Search for the cell housing the specified text and yield its (x, y) center coordinate. 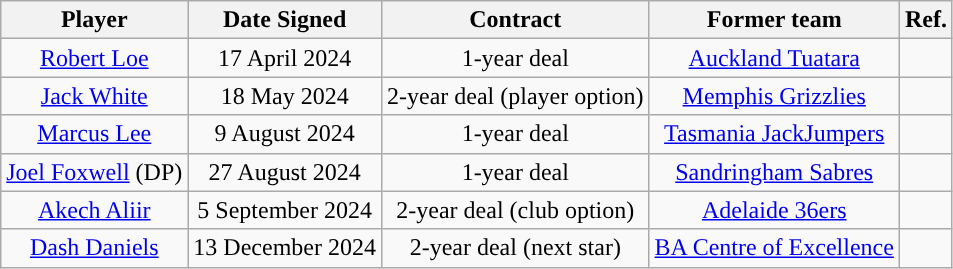
2-year deal (player option) (515, 96)
17 April 2024 (285, 58)
18 May 2024 (285, 96)
Auckland Tuatara (774, 58)
BA Centre of Excellence (774, 248)
Former team (774, 20)
27 August 2024 (285, 172)
Sandringham Sabres (774, 172)
2-year deal (club option) (515, 210)
Jack White (94, 96)
Tasmania JackJumpers (774, 134)
Contract (515, 20)
9 August 2024 (285, 134)
Ref. (926, 20)
Adelaide 36ers (774, 210)
Dash Daniels (94, 248)
2-year deal (next star) (515, 248)
13 December 2024 (285, 248)
Player (94, 20)
Memphis Grizzlies (774, 96)
Marcus Lee (94, 134)
Akech Aliir (94, 210)
Date Signed (285, 20)
5 September 2024 (285, 210)
Robert Loe (94, 58)
Joel Foxwell (DP) (94, 172)
